Output the [X, Y] coordinate of the center of the cell containing the given text.  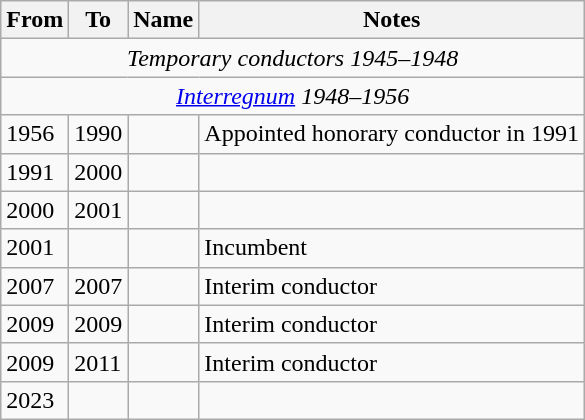
2023 [35, 400]
2011 [98, 362]
1990 [98, 134]
To [98, 20]
Appointed honorary conductor in 1991 [392, 134]
1956 [35, 134]
Name [164, 20]
From [35, 20]
Interregnum 1948–1956 [293, 96]
Notes [392, 20]
Temporary conductors 1945–1948 [293, 58]
1991 [35, 172]
Incumbent [392, 248]
